Detect which cell encompasses the target text, then output its [x, y] center coordinate. 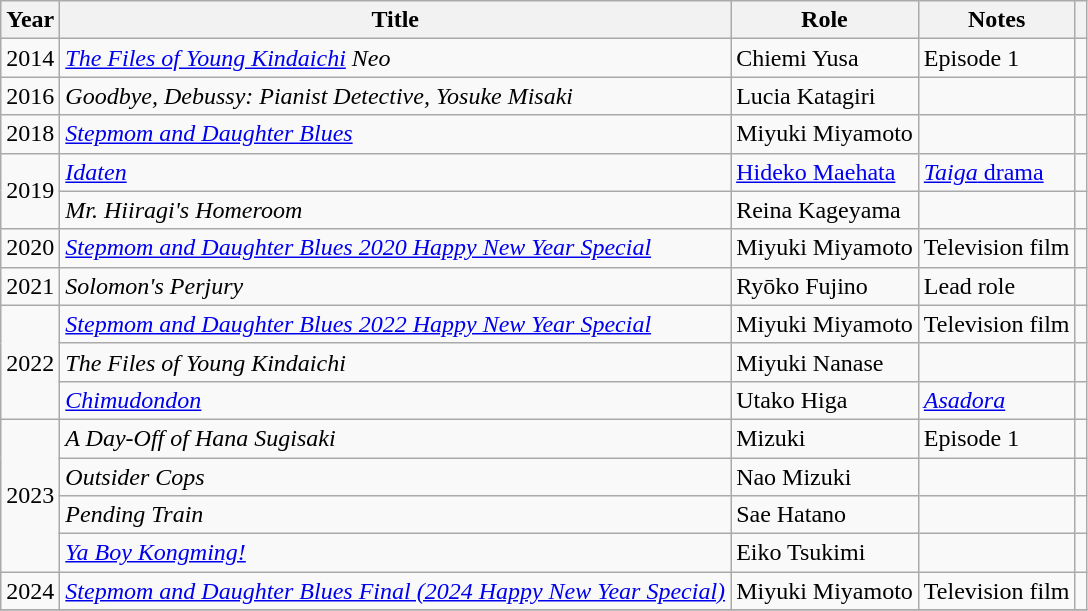
The Files of Young Kindaichi Neo [396, 58]
Sae Hatano [825, 515]
Role [825, 20]
Asadora [996, 400]
Reina Kageyama [825, 210]
2014 [30, 58]
Solomon's Perjury [396, 286]
Idaten [396, 172]
2023 [30, 495]
Stepmom and Daughter Blues 2022 Happy New Year Special [396, 324]
2024 [30, 591]
Ya Boy Kongming! [396, 553]
A Day-Off of Hana Sugisaki [396, 438]
Mizuki [825, 438]
2021 [30, 286]
Lucia Katagiri [825, 96]
Hideko Maehata [825, 172]
2022 [30, 362]
Outsider Cops [396, 477]
Lead role [996, 286]
2018 [30, 134]
2019 [30, 191]
2020 [30, 248]
Pending Train [396, 515]
Ryōko Fujino [825, 286]
Nao Mizuki [825, 477]
Utako Higa [825, 400]
Chimudondon [396, 400]
Mr. Hiiragi's Homeroom [396, 210]
Taiga drama [996, 172]
Miyuki Nanase [825, 362]
Stepmom and Daughter Blues 2020 Happy New Year Special [396, 248]
Notes [996, 20]
Goodbye, Debussy: Pianist Detective, Yosuke Misaki [396, 96]
Eiko Tsukimi [825, 553]
Year [30, 20]
The Files of Young Kindaichi [396, 362]
2016 [30, 96]
Chiemi Yusa [825, 58]
Stepmom and Daughter Blues Final (2024 Happy New Year Special) [396, 591]
Stepmom and Daughter Blues [396, 134]
Title [396, 20]
